Extract the (x, y) coordinate from the center of the cell holding the provided text.  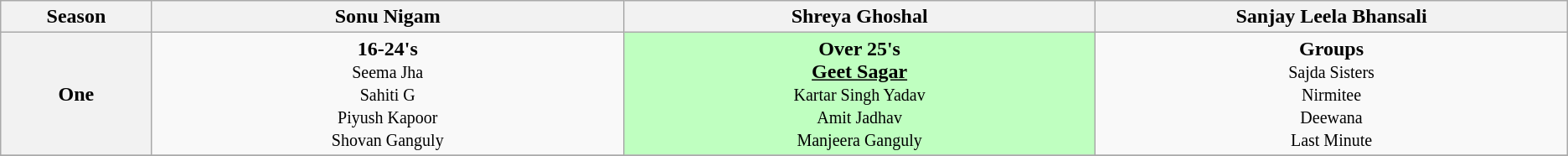
Over 25'sGeet Sagar Kartar Singh YadavAmit JadhavManjeera Ganguly (859, 94)
Shreya Ghoshal (859, 17)
One (76, 94)
GroupsSajda SistersNirmiteeDeewanaLast Minute (1332, 94)
Season (76, 17)
Sanjay Leela Bhansali (1332, 17)
16-24'sSeema JhaSahiti GPiyush KapoorShovan Ganguly (387, 94)
Sonu Nigam (387, 17)
